Capture the cell that displays the provided text and extract its [X, Y] central coordinate. 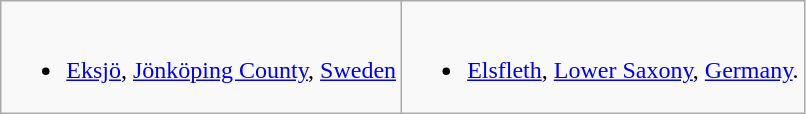
Eksjö, Jönköping County, Sweden [202, 58]
Elsfleth, Lower Saxony, Germany. [604, 58]
